Provide the [X, Y] coordinate of the cell's center where the given text is located.  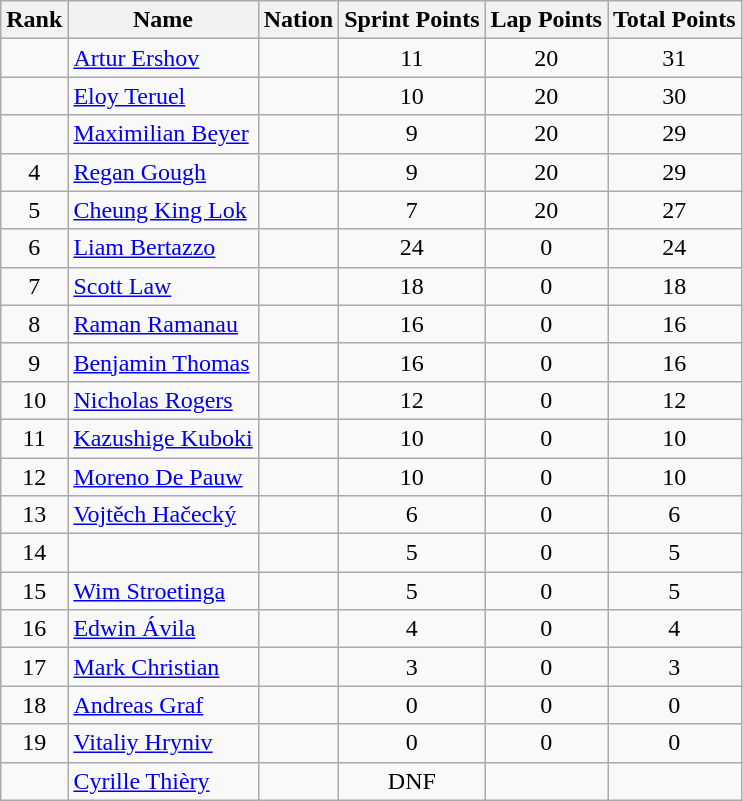
Cheung King Lok [163, 210]
Nation [298, 20]
Mark Christian [163, 667]
Andreas Graf [163, 705]
19 [34, 743]
Kazushige Kuboki [163, 438]
Vitaliy Hryniv [163, 743]
Nicholas Rogers [163, 400]
Liam Bertazzo [163, 248]
Benjamin Thomas [163, 362]
14 [34, 553]
31 [675, 58]
DNF [412, 781]
Moreno De Pauw [163, 477]
Maximilian Beyer [163, 134]
13 [34, 515]
15 [34, 591]
Scott Law [163, 286]
Regan Gough [163, 172]
Vojtěch Hačecký [163, 515]
Artur Ershov [163, 58]
30 [675, 96]
Wim Stroetinga [163, 591]
Edwin Ávila [163, 629]
Sprint Points [412, 20]
Lap Points [546, 20]
8 [34, 324]
Raman Ramanau [163, 324]
Rank [34, 20]
Total Points [675, 20]
Name [163, 20]
27 [675, 210]
Eloy Teruel [163, 96]
17 [34, 667]
Cyrille Thièry [163, 781]
